Scan for the cell matching the given text and deliver its (X, Y) coordinate at center. 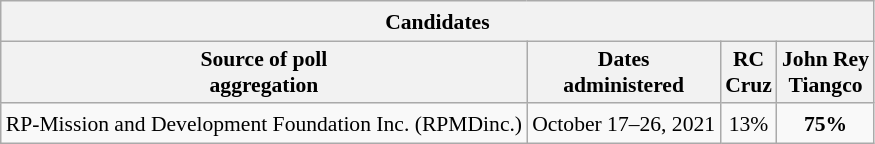
John ReyTiangco (826, 72)
75% (826, 123)
RCCruz (748, 72)
Datesadministered (624, 72)
Candidates (438, 21)
October 17–26, 2021 (624, 123)
13% (748, 123)
RP-Mission and Development Foundation Inc. (RPMDinc.) (264, 123)
Source of pollaggregation (264, 72)
